Return the [x, y] coordinate for the center point of the cell that contains the specified text.  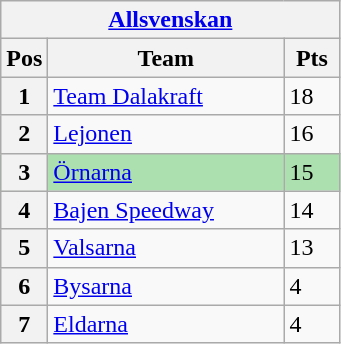
14 [312, 210]
2 [24, 134]
Valsarna [166, 248]
7 [24, 324]
Pos [24, 58]
1 [24, 96]
3 [24, 172]
Team Dalakraft [166, 96]
Pts [312, 58]
6 [24, 286]
16 [312, 134]
Bysarna [166, 286]
13 [312, 248]
Lejonen [166, 134]
Allsvenskan [170, 20]
5 [24, 248]
Örnarna [166, 172]
Eldarna [166, 324]
18 [312, 96]
15 [312, 172]
Bajen Speedway [166, 210]
Team [166, 58]
